Capture the cell that displays the provided text and extract its [x, y] central coordinate. 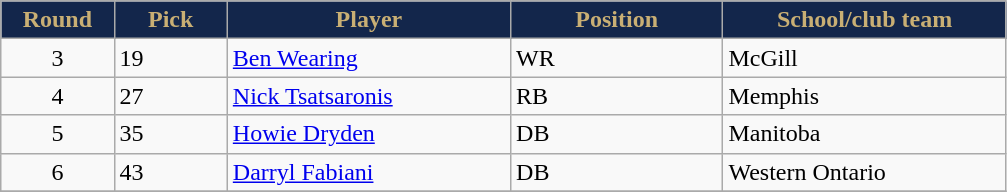
Nick Tsatsaronis [368, 96]
4 [58, 96]
6 [58, 172]
Round [58, 20]
Memphis [864, 96]
Position [617, 20]
19 [170, 58]
43 [170, 172]
Player [368, 20]
School/club team [864, 20]
Manitoba [864, 134]
McGill [864, 58]
RB [617, 96]
Darryl Fabiani [368, 172]
Ben Wearing [368, 58]
35 [170, 134]
WR [617, 58]
3 [58, 58]
Pick [170, 20]
Howie Dryden [368, 134]
27 [170, 96]
5 [58, 134]
Western Ontario [864, 172]
